Search for the cell housing the specified text and yield its (X, Y) center coordinate. 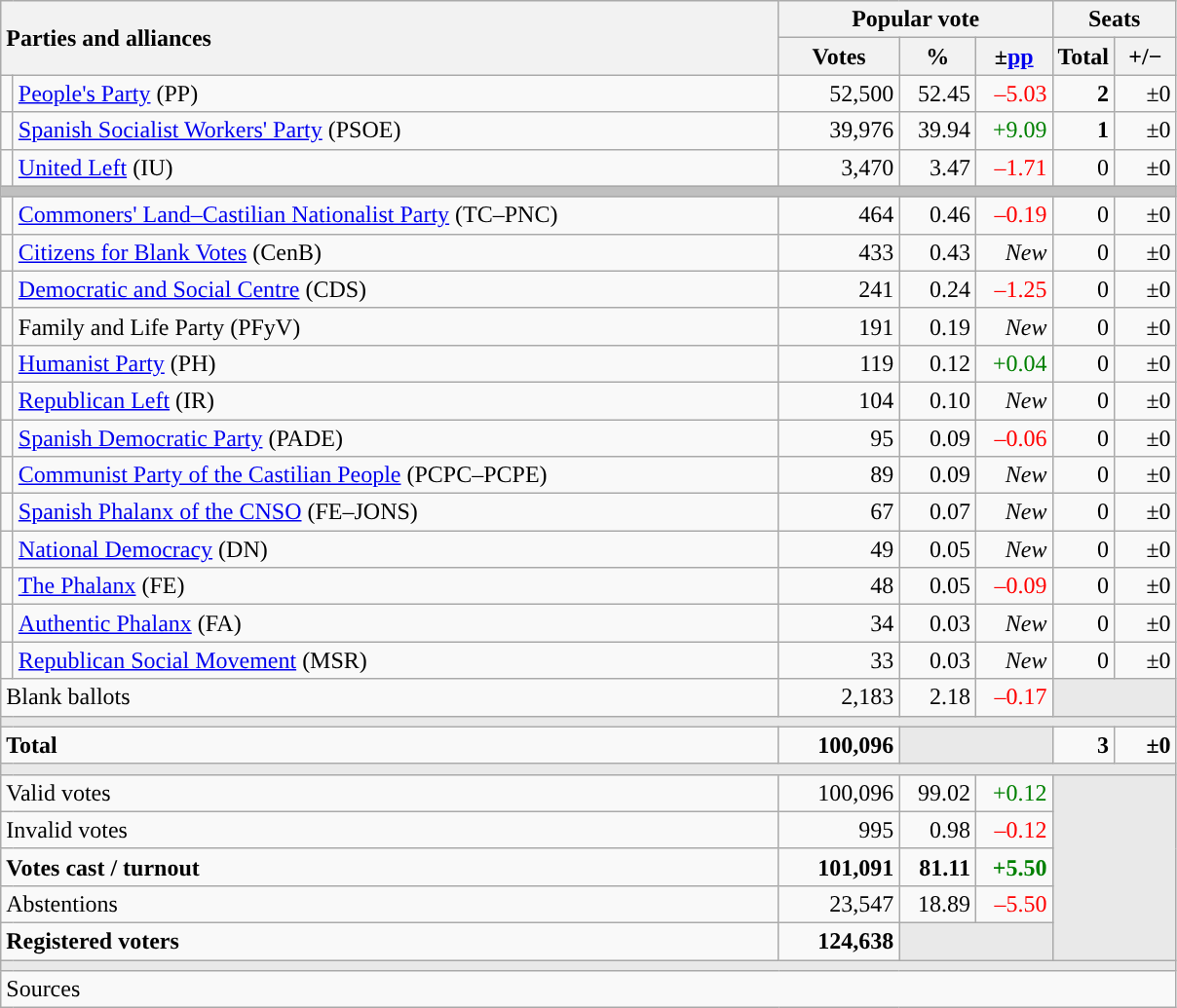
39.94 (937, 131)
0.10 (937, 400)
39,976 (839, 131)
3 (1083, 745)
% (937, 56)
Spanish Socialist Workers' Party (PSOE) (396, 131)
191 (839, 326)
Votes (839, 56)
–0.06 (1013, 437)
–0.12 (1013, 830)
The Phalanx (FE) (396, 586)
2,183 (839, 697)
52.45 (937, 93)
Republican Social Movement (MSR) (396, 660)
1 (1083, 131)
104 (839, 400)
18.89 (937, 904)
89 (839, 475)
Blank ballots (390, 697)
–1.25 (1013, 289)
464 (839, 215)
±pp (1013, 56)
Popular vote (916, 19)
95 (839, 437)
0.24 (937, 289)
Authentic Phalanx (FA) (396, 623)
+0.12 (1013, 793)
3,470 (839, 168)
Registered voters (390, 941)
Spanish Phalanx of the CNSO (FE–JONS) (396, 512)
33 (839, 660)
National Democracy (DN) (396, 549)
2.18 (937, 697)
241 (839, 289)
–5.50 (1013, 904)
Abstentions (390, 904)
Valid votes (390, 793)
Seats (1115, 19)
–0.09 (1013, 586)
81.11 (937, 867)
52,500 (839, 93)
124,638 (839, 941)
People's Party (PP) (396, 93)
Spanish Democratic Party (PADE) (396, 437)
101,091 (839, 867)
Republican Left (IR) (396, 400)
Votes cast / turnout (390, 867)
0.19 (937, 326)
Democratic and Social Centre (CDS) (396, 289)
+/− (1146, 56)
+9.09 (1013, 131)
Sources (588, 989)
3.47 (937, 168)
United Left (IU) (396, 168)
Communist Party of the Castilian People (PCPC–PCPE) (396, 475)
34 (839, 623)
995 (839, 830)
0.07 (937, 512)
99.02 (937, 793)
+0.04 (1013, 363)
119 (839, 363)
Humanist Party (PH) (396, 363)
Commoners' Land–Castilian Nationalist Party (TC–PNC) (396, 215)
49 (839, 549)
–5.03 (1013, 93)
Citizens for Blank Votes (CenB) (396, 252)
0.43 (937, 252)
–1.71 (1013, 168)
48 (839, 586)
+5.50 (1013, 867)
–0.19 (1013, 215)
Invalid votes (390, 830)
67 (839, 512)
0.46 (937, 215)
0.12 (937, 363)
–0.17 (1013, 697)
Family and Life Party (PFyV) (396, 326)
23,547 (839, 904)
433 (839, 252)
Parties and alliances (390, 38)
0.98 (937, 830)
2 (1083, 93)
